From the cell containing the given text, extract its center point as (x, y) coordinate. 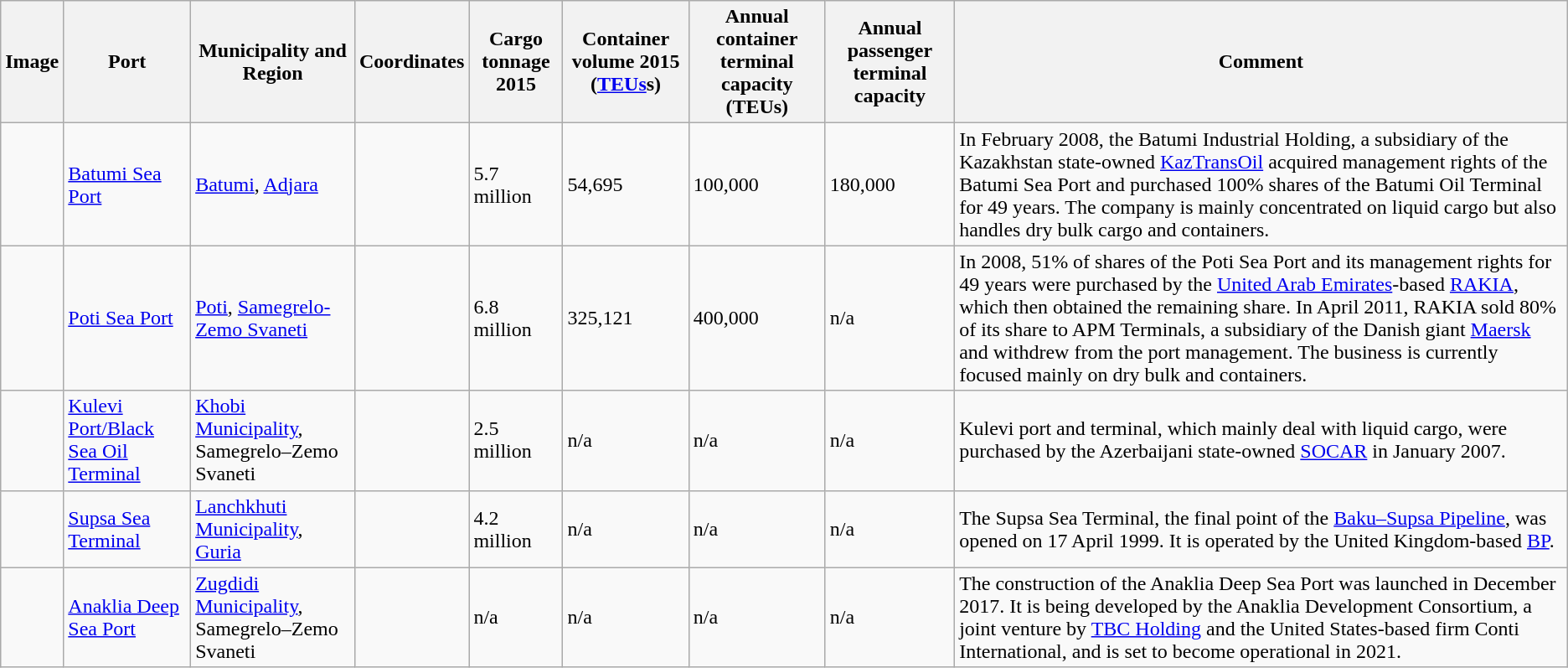
Municipality and Region (273, 62)
2.5 million (516, 441)
Annual container terminal capacity (TEUs) (757, 62)
Supsa Sea Terminal (127, 529)
Lanchkhuti Municipality, Guria (273, 529)
The Supsa Sea Terminal, the final point of the Baku–Supsa Pipeline, was opened on 17 April 1999. It is operated by the United Kingdom-based BP. (1261, 529)
Coordinates (411, 62)
400,000 (757, 318)
Container volume 2015 (TEUss) (626, 62)
325,121 (626, 318)
5.7 million (516, 184)
Batumi, Adjara (273, 184)
Port (127, 62)
Anaklia Deep Sea Port (127, 617)
Poti, Samegrelo-Zemo Svaneti (273, 318)
Annual passenger terminal capacity (890, 62)
Poti Sea Port (127, 318)
6.8 million (516, 318)
4.2 million (516, 529)
Cargo tonnage 2015 (516, 62)
100,000 (757, 184)
54,695 (626, 184)
Comment (1261, 62)
180,000 (890, 184)
Zugdidi Municipality, Samegrelo–Zemo Svaneti (273, 617)
Kulevi Port/Black Sea Oil Terminal (127, 441)
Kulevi port and terminal, which mainly deal with liquid cargo, were purchased by the Azerbaijani state-owned SOCAR in January 2007. (1261, 441)
Image (32, 62)
Batumi Sea Port (127, 184)
Khobi Municipality, Samegrelo–Zemo Svaneti (273, 441)
